Extract the (X, Y) coordinate from the center of the cell holding the provided text.  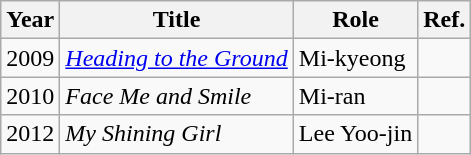
My Shining Girl (176, 134)
Role (355, 20)
Lee Yoo-jin (355, 134)
Heading to the Ground (176, 58)
Ref. (444, 20)
Mi-ran (355, 96)
Title (176, 20)
Year (30, 20)
Face Me and Smile (176, 96)
2009 (30, 58)
Mi-kyeong (355, 58)
2012 (30, 134)
2010 (30, 96)
